Capture the cell that displays the provided text and extract its [X, Y] central coordinate. 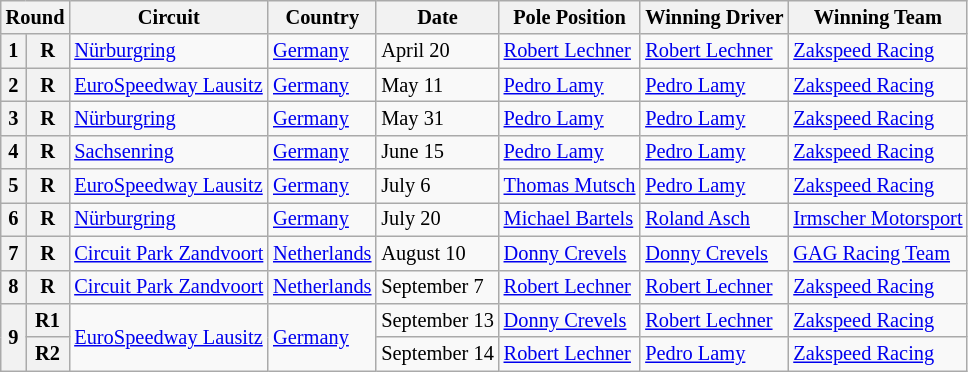
September 13 [437, 320]
Pole Position [570, 17]
July 20 [437, 219]
June 15 [437, 152]
April 20 [437, 51]
8 [14, 287]
3 [14, 118]
2 [14, 85]
September 14 [437, 354]
September 7 [437, 287]
May 11 [437, 85]
6 [14, 219]
Sachsenring [168, 152]
Michael Bartels [570, 219]
August 10 [437, 253]
7 [14, 253]
9 [14, 336]
5 [14, 186]
Roland Asch [714, 219]
R1 [48, 320]
Circuit [168, 17]
1 [14, 51]
Round [36, 17]
4 [14, 152]
GAG Racing Team [878, 253]
Winning Driver [714, 17]
Thomas Mutsch [570, 186]
Date [437, 17]
Winning Team [878, 17]
R2 [48, 354]
July 6 [437, 186]
Irmscher Motorsport [878, 219]
Country [322, 17]
May 31 [437, 118]
